Extract the [X, Y] coordinate from the center of the cell holding the provided text.  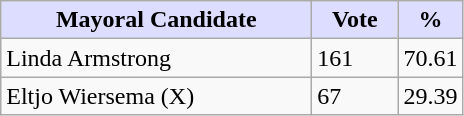
Eltjo Wiersema (X) [156, 96]
Mayoral Candidate [156, 20]
67 [355, 96]
Linda Armstrong [156, 58]
29.39 [430, 96]
161 [355, 58]
Vote [355, 20]
% [430, 20]
70.61 [430, 58]
